Find where the given text appears and provide that cell's center as [X, Y] coordinate. 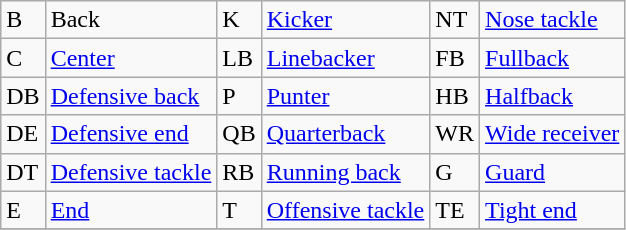
NT [455, 20]
T [239, 210]
C [23, 58]
LB [239, 58]
TE [455, 210]
G [455, 172]
Kicker [346, 20]
Running back [346, 172]
Defensive back [131, 96]
DT [23, 172]
WR [455, 134]
End [131, 210]
P [239, 96]
QB [239, 134]
Halfback [552, 96]
Offensive tackle [346, 210]
Wide receiver [552, 134]
RB [239, 172]
Nose tackle [552, 20]
FB [455, 58]
Back [131, 20]
Linebacker [346, 58]
Quarterback [346, 134]
Punter [346, 96]
Fullback [552, 58]
Defensive tackle [131, 172]
DE [23, 134]
Guard [552, 172]
E [23, 210]
Center [131, 58]
HB [455, 96]
Defensive end [131, 134]
K [239, 20]
B [23, 20]
Tight end [552, 210]
DB [23, 96]
